Pinpoint the cell where the given text exists, returning its (X, Y) midpoint coordinate. 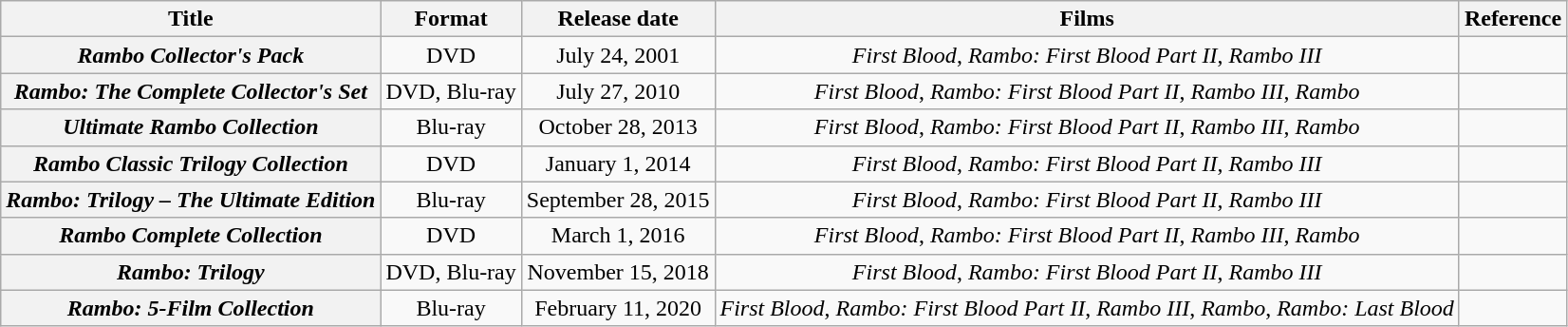
Rambo Collector's Pack (191, 55)
Ultimate Rambo Collection (191, 127)
First Blood, Rambo: First Blood Part II, Rambo III, Rambo, Rambo: Last Blood (1087, 308)
Rambo Complete Collection (191, 236)
September 28, 2015 (618, 200)
Release date (618, 19)
Rambo Classic Trilogy Collection (191, 163)
Rambo: The Complete Collector's Set (191, 91)
July 27, 2010 (618, 91)
Rambo: Trilogy (191, 272)
January 1, 2014 (618, 163)
Films (1087, 19)
Title (191, 19)
Rambo: Trilogy – The Ultimate Edition (191, 200)
March 1, 2016 (618, 236)
October 28, 2013 (618, 127)
July 24, 2001 (618, 55)
November 15, 2018 (618, 272)
Rambo: 5-Film Collection (191, 308)
February 11, 2020 (618, 308)
Reference (1513, 19)
Format (451, 19)
